Return the (X, Y) coordinate for the center point of the cell that contains the specified text.  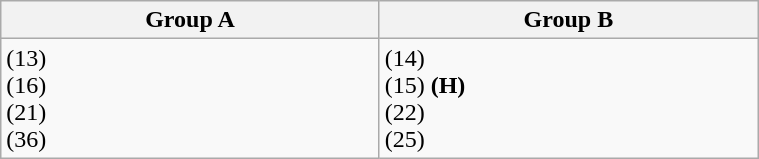
(14) (15) (H) (22) (25) (568, 98)
(13) (16) (21) (36) (190, 98)
Group A (190, 20)
Group B (568, 20)
